From the cell containing the given text, extract its center point as (x, y) coordinate. 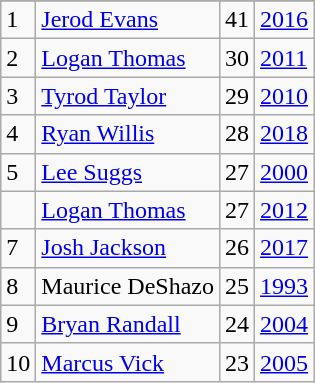
8 (18, 286)
3 (18, 96)
30 (236, 58)
9 (18, 324)
2017 (284, 248)
Lee Suggs (128, 172)
5 (18, 172)
2010 (284, 96)
29 (236, 96)
Bryan Randall (128, 324)
2012 (284, 210)
25 (236, 286)
2016 (284, 20)
Marcus Vick (128, 362)
23 (236, 362)
2004 (284, 324)
2000 (284, 172)
24 (236, 324)
Maurice DeShazo (128, 286)
26 (236, 248)
2 (18, 58)
2018 (284, 134)
1 (18, 20)
Josh Jackson (128, 248)
Jerod Evans (128, 20)
Tyrod Taylor (128, 96)
28 (236, 134)
10 (18, 362)
4 (18, 134)
7 (18, 248)
1993 (284, 286)
2005 (284, 362)
2011 (284, 58)
41 (236, 20)
Ryan Willis (128, 134)
